From the cell containing the given text, extract its center point as (X, Y) coordinate. 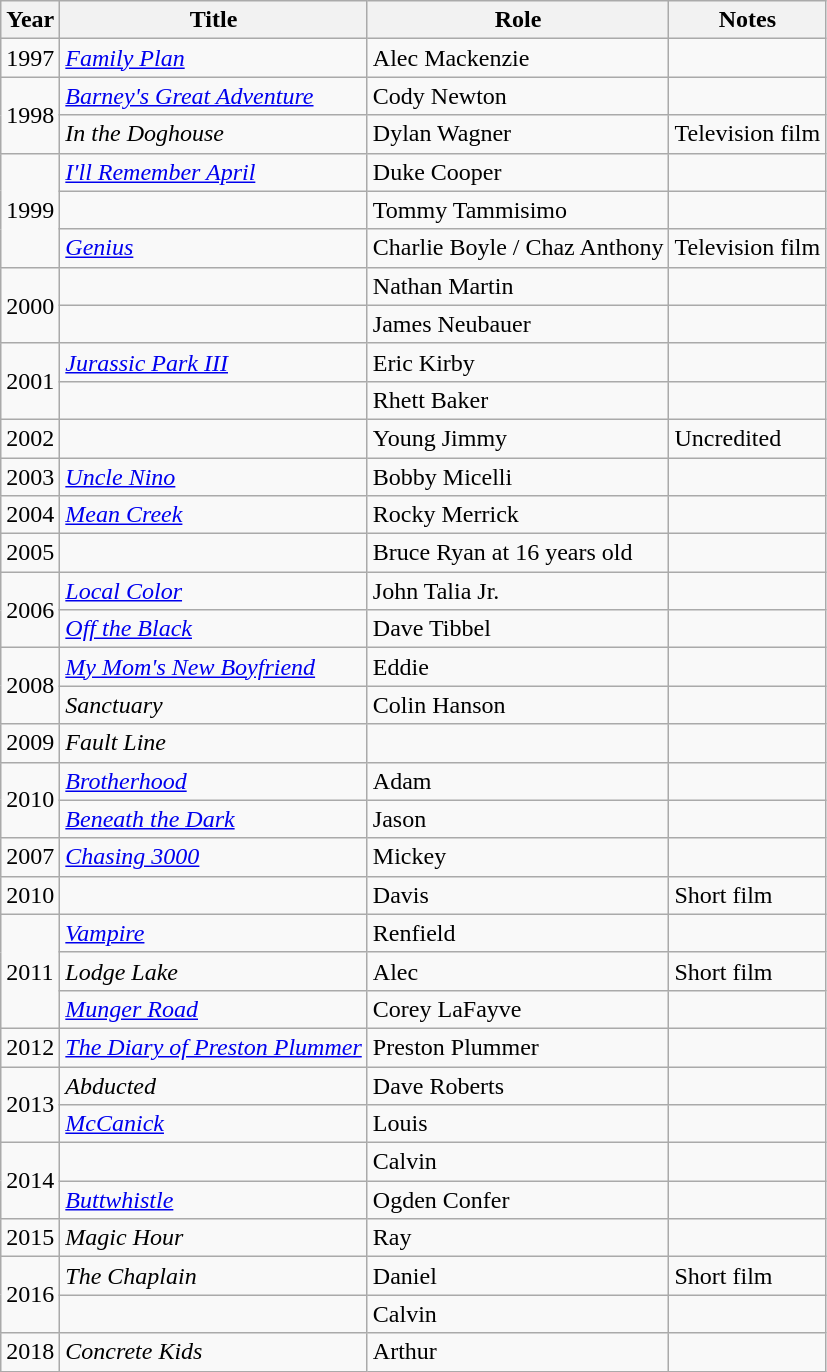
Uncredited (748, 438)
My Mom's New Boyfriend (214, 667)
2013 (30, 1104)
Munger Road (214, 1009)
2011 (30, 971)
Genius (214, 248)
1999 (30, 210)
Cody Newton (518, 96)
2009 (30, 743)
Magic Hour (214, 1238)
2003 (30, 477)
Alec (518, 971)
Eric Kirby (518, 362)
Preston Plummer (518, 1047)
1997 (30, 58)
Ray (518, 1238)
Mean Creek (214, 515)
Barney's Great Adventure (214, 96)
Davis (518, 895)
Adam (518, 781)
2001 (30, 381)
Young Jimmy (518, 438)
Fault Line (214, 743)
In the Doghouse (214, 134)
2000 (30, 305)
2012 (30, 1047)
Bobby Micelli (518, 477)
2016 (30, 1295)
Eddie (518, 667)
2002 (30, 438)
2007 (30, 857)
Jurassic Park III (214, 362)
Tommy Tammisimo (518, 210)
Chasing 3000 (214, 857)
Bruce Ryan at 16 years old (518, 553)
Daniel (518, 1276)
Uncle Nino (214, 477)
Local Color (214, 591)
Abducted (214, 1085)
Buttwhistle (214, 1200)
Ogden Confer (518, 1200)
Dave Roberts (518, 1085)
Charlie Boyle / Chaz Anthony (518, 248)
2015 (30, 1238)
Louis (518, 1124)
Beneath the Dark (214, 819)
2008 (30, 686)
Renfield (518, 933)
McCanick (214, 1124)
1998 (30, 115)
Off the Black (214, 629)
Year (30, 20)
James Neubauer (518, 324)
Jason (518, 819)
2006 (30, 610)
Arthur (518, 1352)
Corey LaFayve (518, 1009)
Title (214, 20)
Lodge Lake (214, 971)
Sanctuary (214, 705)
Brotherhood (214, 781)
2005 (30, 553)
Dylan Wagner (518, 134)
2014 (30, 1181)
The Diary of Preston Plummer (214, 1047)
Rocky Merrick (518, 515)
Rhett Baker (518, 400)
John Talia Jr. (518, 591)
Dave Tibbel (518, 629)
Mickey (518, 857)
I'll Remember April (214, 172)
The Chaplain (214, 1276)
Concrete Kids (214, 1352)
2004 (30, 515)
Nathan Martin (518, 286)
Role (518, 20)
Duke Cooper (518, 172)
Notes (748, 20)
Colin Hanson (518, 705)
2018 (30, 1352)
Vampire (214, 933)
Family Plan (214, 58)
Alec Mackenzie (518, 58)
